Scan for the cell matching the given text and deliver its [x, y] coordinate at center. 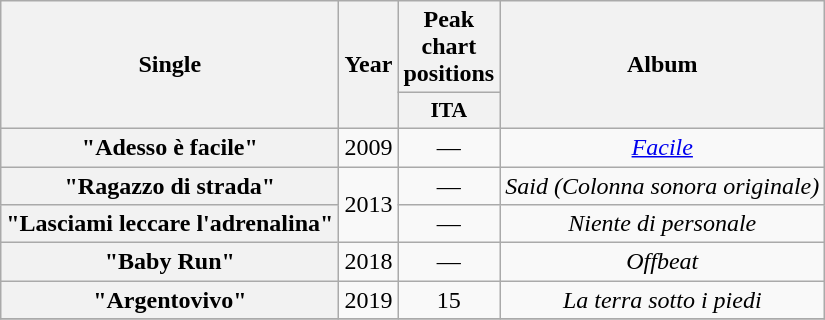
"Ragazzo di strada" [170, 185]
"Baby Run" [170, 262]
La terra sotto i piedi [662, 300]
2013 [368, 204]
Year [368, 65]
ITA [449, 111]
Album [662, 65]
Said (Colonna sonora originale) [662, 185]
"Argentovivo" [170, 300]
2009 [368, 147]
2018 [368, 262]
Facile [662, 147]
2019 [368, 300]
Niente di personale [662, 224]
"Adesso è facile" [170, 147]
15 [449, 300]
Offbeat [662, 262]
"Lasciami leccare l'adrenalina" [170, 224]
Peak chart positions [449, 47]
Single [170, 65]
